Detect which cell encompasses the target text, then output its (X, Y) center coordinate. 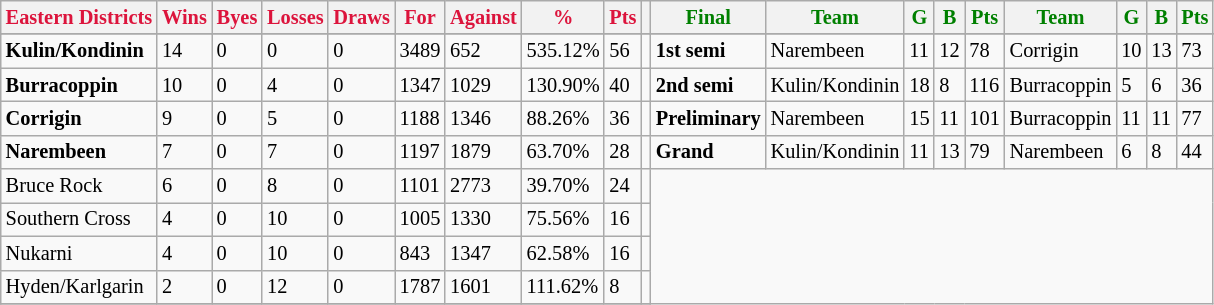
2 (184, 287)
75.56% (564, 219)
1601 (484, 287)
18 (919, 85)
1101 (420, 186)
79 (984, 152)
77 (1194, 118)
Nukarni (79, 253)
101 (984, 118)
9 (184, 118)
111.62% (564, 287)
63.70% (564, 152)
14 (184, 51)
2773 (484, 186)
1330 (484, 219)
1787 (420, 287)
Final (708, 17)
For (420, 17)
Draws (361, 17)
1st semi (708, 51)
Byes (237, 17)
Preliminary (708, 118)
Against (484, 17)
Losses (295, 17)
Grand (708, 152)
1188 (420, 118)
843 (420, 253)
1197 (420, 152)
28 (622, 152)
Wins (184, 17)
535.12% (564, 51)
62.58% (564, 253)
130.90% (564, 85)
116 (984, 85)
1029 (484, 85)
88.26% (564, 118)
39.70% (564, 186)
1346 (484, 118)
652 (484, 51)
Southern Cross (79, 219)
Bruce Rock (79, 186)
73 (1194, 51)
3489 (420, 51)
1879 (484, 152)
Hyden/Karlgarin (79, 287)
Eastern Districts (79, 17)
44 (1194, 152)
2nd semi (708, 85)
1005 (420, 219)
78 (984, 51)
56 (622, 51)
24 (622, 186)
40 (622, 85)
15 (919, 118)
% (564, 17)
